Scan for the cell matching the given text and deliver its [x, y] coordinate at center. 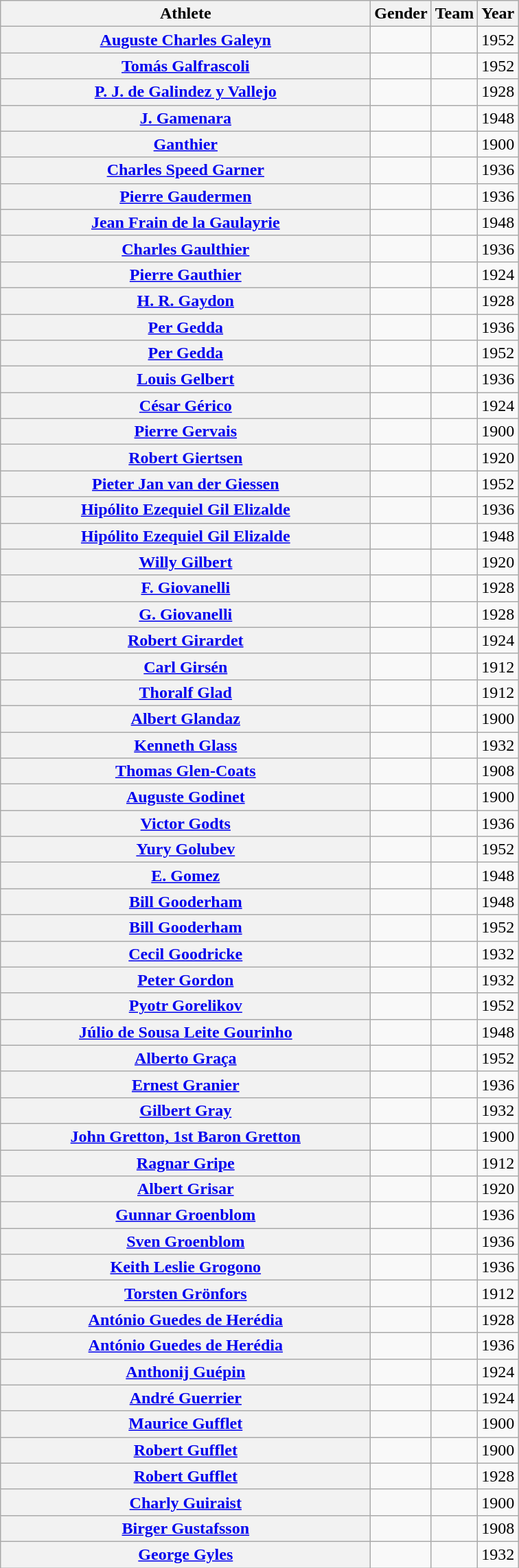
Ernest Granier [185, 1084]
Gender [401, 14]
Ganthier [185, 144]
Charles Gaulthier [185, 248]
Ragnar Gripe [185, 1163]
Keith Leslie Grogono [185, 1267]
Thomas Glen-Coats [185, 771]
Year [498, 14]
Robert Girardet [185, 640]
Gunnar Groenblom [185, 1215]
Albert Grisar [185, 1189]
André Guerrier [185, 1398]
Jean Frain de la Gaulayrie [185, 222]
P. J. de Galindez y Vallejo [185, 92]
Victor Godts [185, 823]
Pieter Jan van der Giessen [185, 484]
Athlete [185, 14]
Albert Glandaz [185, 718]
Team [454, 14]
Pierre Gauthier [185, 274]
César Gérico [185, 406]
Anthonij Guépin [185, 1372]
Auguste Godinet [185, 797]
Charly Guiraist [185, 1502]
Louis Gelbert [185, 379]
Birger Gustafsson [185, 1528]
Pierre Gaudermen [185, 196]
Alberto Graça [185, 1058]
Charles Speed Garner [185, 170]
H. R. Gaydon [185, 301]
Júlio de Sousa Leite Gourinho [185, 1032]
Torsten Grönfors [185, 1294]
Carl Girsén [185, 666]
Gilbert Gray [185, 1110]
George Gyles [185, 1554]
F. Giovanelli [185, 588]
Auguste Charles Galeyn [185, 40]
Kenneth Glass [185, 745]
J. Gamenara [185, 118]
Peter Gordon [185, 980]
E. Gomez [185, 876]
Maurice Gufflet [185, 1424]
Tomás Galfrascoli [185, 66]
Robert Giertsen [185, 458]
John Gretton, 1st Baron Gretton [185, 1136]
Cecil Goodricke [185, 954]
Pyotr Gorelikov [185, 1006]
Thoralf Glad [185, 692]
G. Giovanelli [185, 614]
Willy Gilbert [185, 562]
Pierre Gervais [185, 432]
Sven Groenblom [185, 1241]
Yury Golubev [185, 850]
